Provide the (X, Y) coordinate of the cell's center where the given text is located.  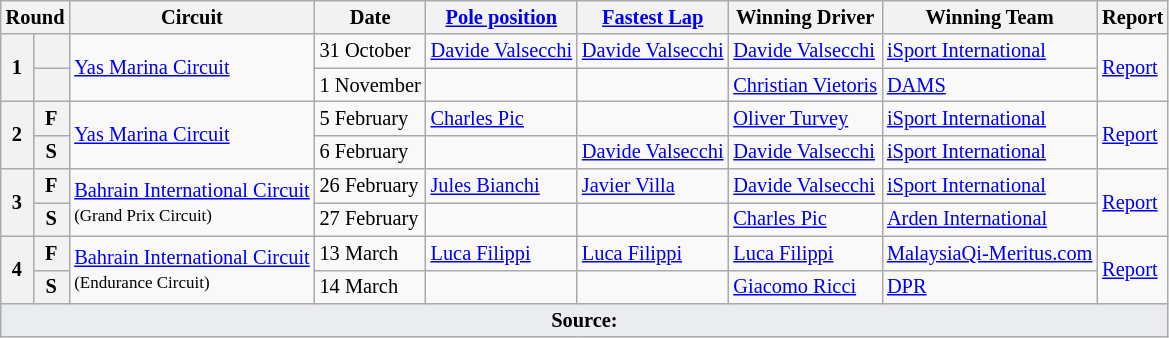
3 (17, 202)
Circuit (192, 17)
DPR (990, 287)
Date (370, 17)
Bahrain International Circuit(Grand Prix Circuit) (192, 202)
Javier Villa (652, 186)
Winning Driver (805, 17)
Fastest Lap (652, 17)
DAMS (990, 85)
31 October (370, 51)
2 (17, 134)
Christian Vietoris (805, 85)
Bahrain International Circuit(Endurance Circuit) (192, 270)
14 March (370, 287)
4 (17, 270)
Round (36, 17)
27 February (370, 219)
Oliver Turvey (805, 118)
Giacomo Ricci (805, 287)
Jules Bianchi (502, 186)
1 November (370, 85)
6 February (370, 152)
1 (17, 68)
Arden International (990, 219)
26 February (370, 186)
13 March (370, 253)
Pole position (502, 17)
Source: (584, 320)
5 February (370, 118)
Winning Team (990, 17)
MalaysiaQi-Meritus.com (990, 253)
